Locate the cell with the specified text and output its [X, Y] center coordinate. 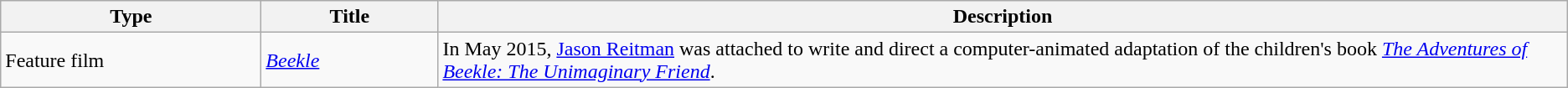
Title [350, 17]
Feature film [131, 60]
Beekle [350, 60]
Description [1003, 17]
Type [131, 17]
